Scan for the cell matching the given text and deliver its [X, Y] coordinate at center. 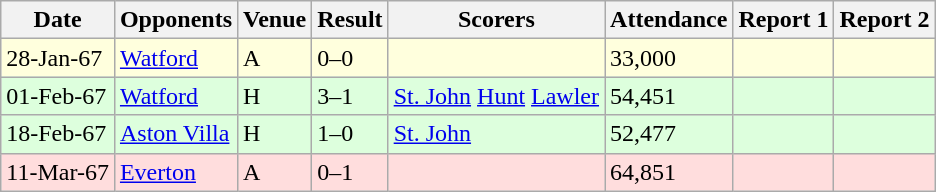
Aston Villa [176, 134]
Opponents [176, 20]
0–1 [350, 172]
Venue [275, 20]
33,000 [669, 58]
18-Feb-67 [58, 134]
Report 2 [884, 20]
28-Jan-67 [58, 58]
Result [350, 20]
Report 1 [784, 20]
Everton [176, 172]
54,451 [669, 96]
11-Mar-67 [58, 172]
Attendance [669, 20]
01-Feb-67 [58, 96]
52,477 [669, 134]
3–1 [350, 96]
Date [58, 20]
64,851 [669, 172]
St. John [496, 134]
1–0 [350, 134]
0–0 [350, 58]
St. John Hunt Lawler [496, 96]
Scorers [496, 20]
